Return [X, Y] of the center of cell containing provided text 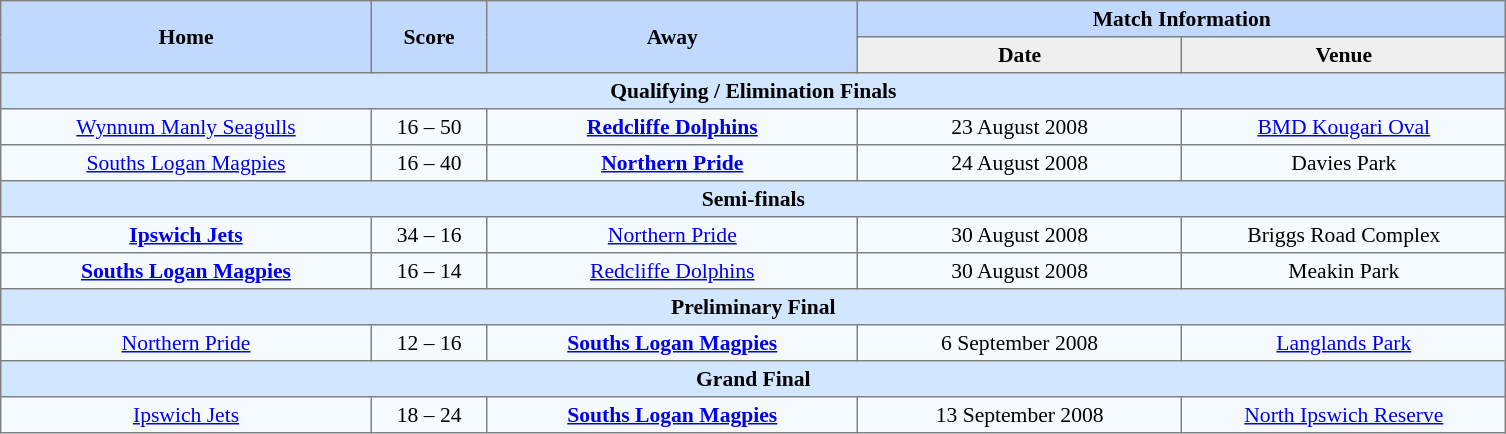
Meakin Park [1344, 271]
Langlands Park [1344, 343]
16 – 40 [429, 163]
16 – 14 [429, 271]
Away [672, 37]
Match Information [1182, 19]
Venue [1344, 55]
24 August 2008 [1020, 163]
34 – 16 [429, 235]
18 – 24 [429, 415]
Score [429, 37]
Briggs Road Complex [1344, 235]
Wynnum Manly Seagulls [186, 127]
23 August 2008 [1020, 127]
16 – 50 [429, 127]
North Ipswich Reserve [1344, 415]
Semi-finals [754, 199]
12 – 16 [429, 343]
13 September 2008 [1020, 415]
6 September 2008 [1020, 343]
Preliminary Final [754, 307]
Date [1020, 55]
BMD Kougari Oval [1344, 127]
Grand Final [754, 379]
Qualifying / Elimination Finals [754, 91]
Davies Park [1344, 163]
Home [186, 37]
